Capture the cell that displays the provided text and extract its [x, y] central coordinate. 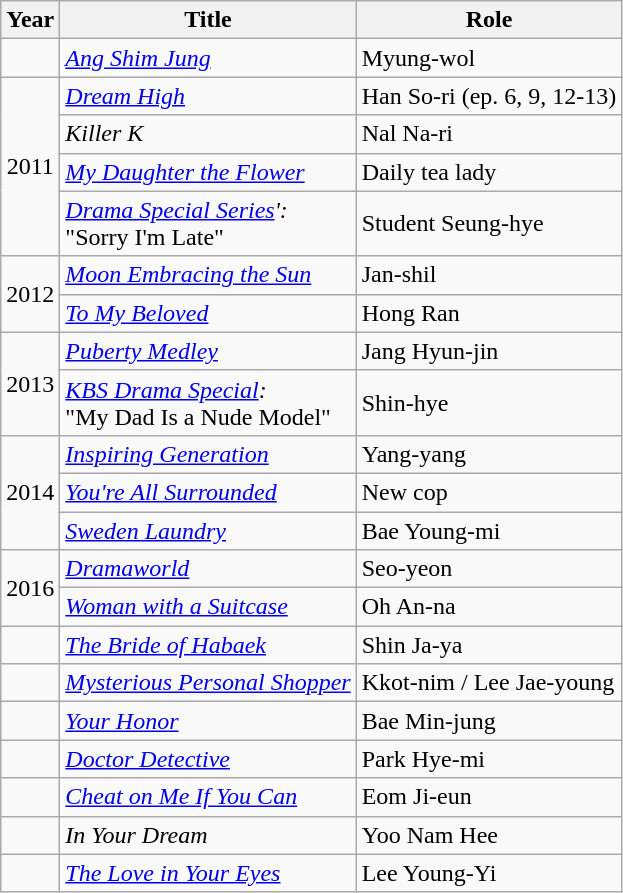
2011 [30, 166]
My Daughter the Flower [208, 172]
2016 [30, 588]
Doctor Detective [208, 759]
Han So-ri (ep. 6, 9, 12-13) [489, 96]
Cheat on Me If You Can [208, 797]
To My Beloved [208, 313]
Myung-wol [489, 58]
Yang-yang [489, 454]
2013 [30, 384]
Dream High [208, 96]
In Your Dream [208, 835]
Daily tea lady [489, 172]
Title [208, 20]
Jan-shil [489, 275]
Drama Special Series':"Sorry I'm Late" [208, 224]
Shin Ja-ya [489, 645]
Puberty Medley [208, 351]
Bae Young-mi [489, 531]
Kkot-nim / Lee Jae-young [489, 683]
Shin-hye [489, 402]
Killer K [208, 134]
Hong Ran [489, 313]
Jang Hyun-jin [489, 351]
Yoo Nam Hee [489, 835]
You're All Surrounded [208, 492]
The Bride of Habaek [208, 645]
Oh An-na [489, 607]
Lee Young-Yi [489, 873]
Mysterious Personal Shopper [208, 683]
New cop [489, 492]
Year [30, 20]
Ang Shim Jung [208, 58]
Bae Min-jung [489, 721]
Nal Na-ri [489, 134]
Woman with a Suitcase [208, 607]
Dramaworld [208, 569]
Your Honor [208, 721]
2012 [30, 294]
Inspiring Generation [208, 454]
2014 [30, 492]
Student Seung-hye [489, 224]
Park Hye-mi [489, 759]
Role [489, 20]
Eom Ji-eun [489, 797]
Sweden Laundry [208, 531]
The Love in Your Eyes [208, 873]
Seo-yeon [489, 569]
Moon Embracing the Sun [208, 275]
KBS Drama Special:"My Dad Is a Nude Model" [208, 402]
